Scan for the cell matching the given text and deliver its (X, Y) coordinate at center. 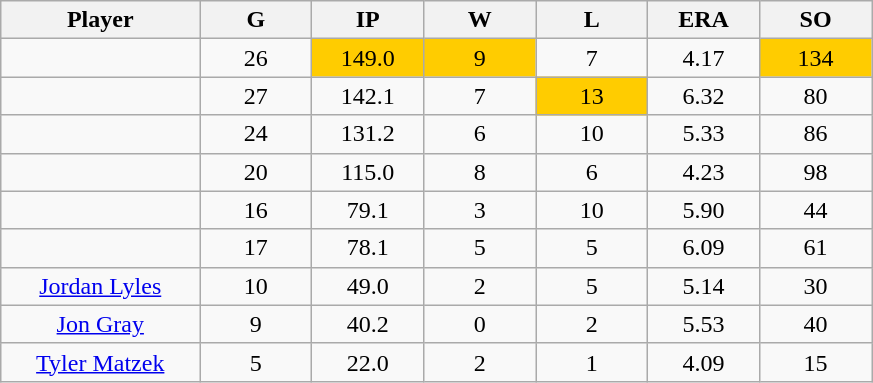
20 (256, 172)
13 (592, 96)
5.14 (704, 286)
115.0 (368, 172)
Player (100, 20)
5.90 (704, 210)
149.0 (368, 58)
17 (256, 248)
22.0 (368, 362)
86 (816, 134)
4.23 (704, 172)
6.32 (704, 96)
30 (816, 286)
6.09 (704, 248)
27 (256, 96)
Jon Gray (100, 324)
40.2 (368, 324)
61 (816, 248)
49.0 (368, 286)
4.09 (704, 362)
5.33 (704, 134)
SO (816, 20)
142.1 (368, 96)
Jordan Lyles (100, 286)
79.1 (368, 210)
0 (480, 324)
80 (816, 96)
1 (592, 362)
40 (816, 324)
24 (256, 134)
5.53 (704, 324)
134 (816, 58)
8 (480, 172)
G (256, 20)
Tyler Matzek (100, 362)
W (480, 20)
131.2 (368, 134)
3 (480, 210)
IP (368, 20)
ERA (704, 20)
44 (816, 210)
16 (256, 210)
78.1 (368, 248)
26 (256, 58)
L (592, 20)
98 (816, 172)
4.17 (704, 58)
15 (816, 362)
